Search for the cell housing the specified text and yield its [X, Y] center coordinate. 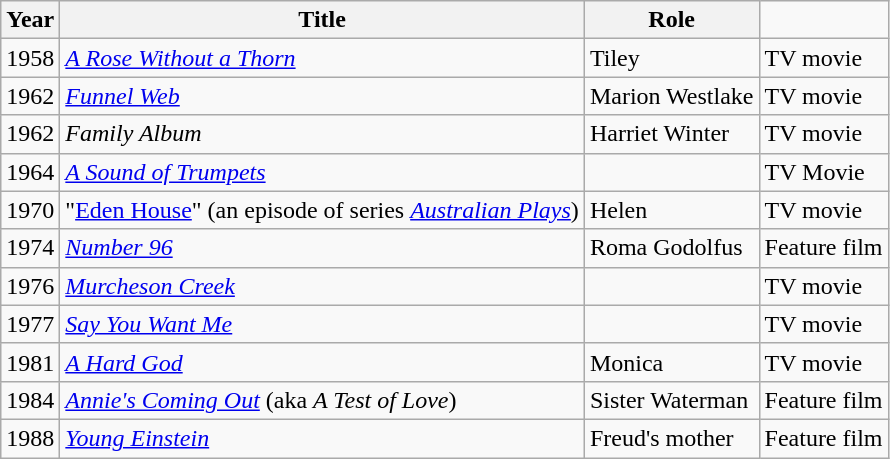
Freud's mother [672, 438]
A Rose Without a Thorn [322, 58]
"Eden House" (an episode of series Australian Plays) [322, 210]
Marion Westlake [672, 96]
Helen [672, 210]
1976 [30, 286]
A Sound of Trumpets [322, 172]
1958 [30, 58]
Number 96 [322, 248]
Roma Godolfus [672, 248]
1984 [30, 400]
1981 [30, 362]
Year [30, 20]
Young Einstein [322, 438]
Monica [672, 362]
1964 [30, 172]
Annie's Coming Out (aka A Test of Love) [322, 400]
A Hard God [322, 362]
Say You Want Me [322, 324]
Role [672, 20]
Sister Waterman [672, 400]
1970 [30, 210]
Tiley [672, 58]
Harriet Winter [672, 134]
1974 [30, 248]
TV Movie [824, 172]
Funnel Web [322, 96]
Family Album [322, 134]
1988 [30, 438]
Murcheson Creek [322, 286]
Title [322, 20]
1977 [30, 324]
